For the text-containing cell, return its midpoint in [x, y] coordinate format. 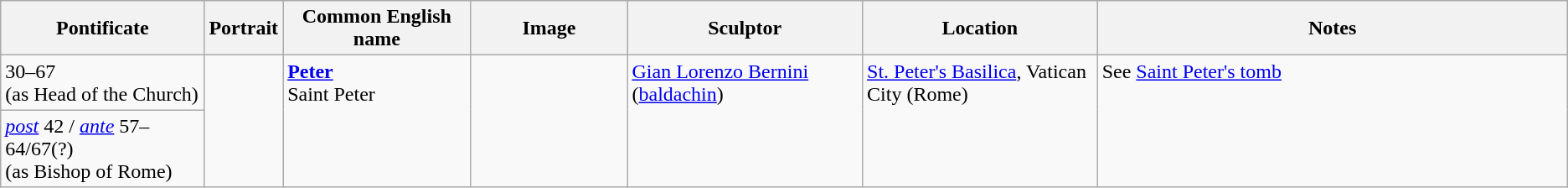
Sculptor [745, 29]
30–67(as Head of the Church) [102, 82]
St. Peter's Basilica, Vatican City (Rome) [980, 121]
See Saint Peter's tomb [1332, 121]
Gian Lorenzo Bernini (baldachin) [745, 121]
PeterSaint Peter [377, 121]
Notes [1332, 29]
post 42 / ante 57–64/67(?)(as Bishop of Rome) [102, 149]
Location [980, 29]
Image [549, 29]
Portrait [244, 29]
Pontificate [102, 29]
Common English name [377, 29]
